Search for the cell housing the specified text and yield its [X, Y] center coordinate. 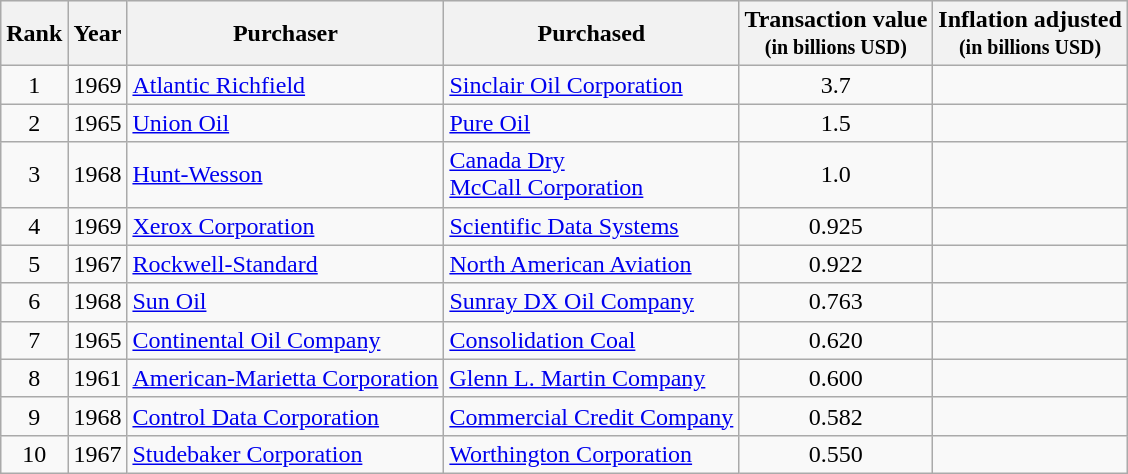
7 [34, 340]
Purchaser [286, 34]
5 [34, 264]
0.763 [836, 302]
Commercial Credit Company [592, 416]
3.7 [836, 85]
Inflation adjusted(in billions USD) [1030, 34]
Sunray DX Oil Company [592, 302]
Scientific Data Systems [592, 226]
8 [34, 378]
10 [34, 454]
2 [34, 123]
Hunt-Wesson [286, 174]
Sinclair Oil Corporation [592, 85]
1.5 [836, 123]
0.922 [836, 264]
North American Aviation [592, 264]
1961 [98, 378]
Xerox Corporation [286, 226]
Control Data Corporation [286, 416]
1 [34, 85]
Glenn L. Martin Company [592, 378]
6 [34, 302]
9 [34, 416]
Worthington Corporation [592, 454]
1.0 [836, 174]
Transaction value(in billions USD) [836, 34]
0.582 [836, 416]
Pure Oil [592, 123]
Canada Dry McCall Corporation [592, 174]
Consolidation Coal [592, 340]
Atlantic Richfield [286, 85]
0.600 [836, 378]
Sun Oil [286, 302]
Studebaker Corporation [286, 454]
0.925 [836, 226]
Year [98, 34]
0.620 [836, 340]
3 [34, 174]
Rank [34, 34]
0.550 [836, 454]
Purchased [592, 34]
Continental Oil Company [286, 340]
Union Oil [286, 123]
American-Marietta Corporation [286, 378]
Rockwell-Standard [286, 264]
4 [34, 226]
